Search for the cell housing the specified text and yield its [x, y] center coordinate. 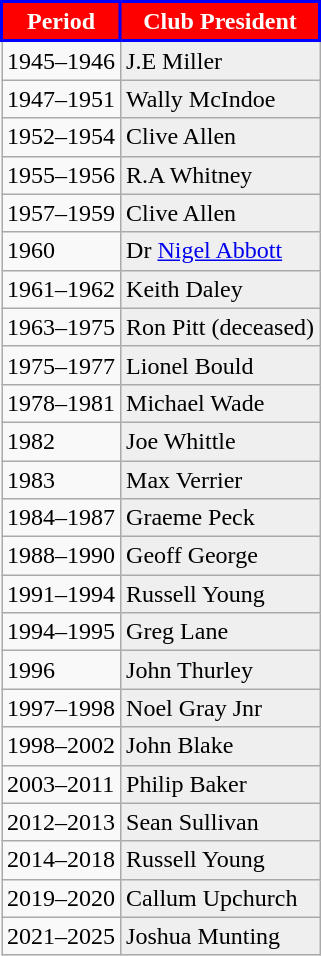
Sean Sullivan [220, 822]
1996 [62, 670]
1998–2002 [62, 746]
R.A Whitney [220, 175]
Lionel Bould [220, 365]
Noel Gray Jnr [220, 708]
Philip Baker [220, 784]
2021–2025 [62, 936]
1952–1954 [62, 137]
1975–1977 [62, 365]
2003–2011 [62, 784]
1955–1956 [62, 175]
1984–1987 [62, 518]
1982 [62, 441]
1991–1994 [62, 594]
1994–1995 [62, 632]
Joshua Munting [220, 936]
Wally McIndoe [220, 99]
John Blake [220, 746]
1961–1962 [62, 289]
Ron Pitt (deceased) [220, 327]
1997–1998 [62, 708]
2019–2020 [62, 898]
Callum Upchurch [220, 898]
Keith Daley [220, 289]
Michael Wade [220, 403]
1945–1946 [62, 60]
1983 [62, 479]
1988–1990 [62, 556]
1960 [62, 251]
1957–1959 [62, 213]
1963–1975 [62, 327]
Club President [220, 22]
Joe Whittle [220, 441]
Greg Lane [220, 632]
Max Verrier [220, 479]
J.E Miller [220, 60]
Period [62, 22]
Graeme Peck [220, 518]
Dr Nigel Abbott [220, 251]
2014–2018 [62, 860]
John Thurley [220, 670]
2012–2013 [62, 822]
Geoff George [220, 556]
1947–1951 [62, 99]
1978–1981 [62, 403]
